For the text-containing cell, return its midpoint in (x, y) coordinate format. 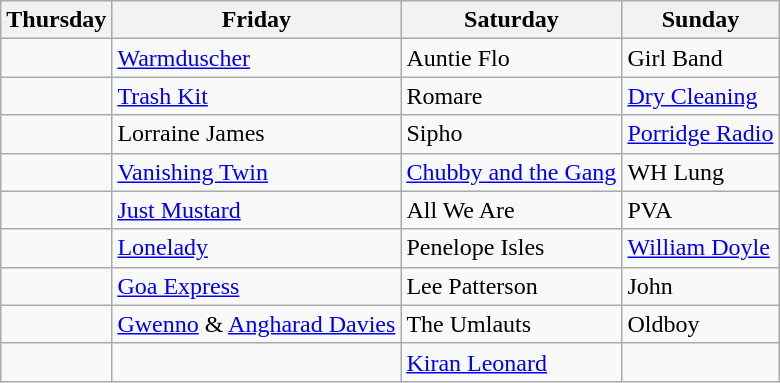
Kiran Leonard (512, 362)
All We Are (512, 210)
Lee Patterson (512, 286)
Goa Express (256, 286)
Warmduscher (256, 58)
Lonelady (256, 248)
Chubby and the Gang (512, 172)
William Doyle (700, 248)
The Umlauts (512, 324)
Gwenno & Angharad Davies (256, 324)
Sunday (700, 20)
Just Mustard (256, 210)
Saturday (512, 20)
Vanishing Twin (256, 172)
Dry Cleaning (700, 96)
Romare (512, 96)
Auntie Flo (512, 58)
Girl Band (700, 58)
Friday (256, 20)
John (700, 286)
PVA (700, 210)
Penelope Isles (512, 248)
Trash Kit (256, 96)
WH Lung (700, 172)
Sipho (512, 134)
Thursday (56, 20)
Lorraine James (256, 134)
Porridge Radio (700, 134)
Oldboy (700, 324)
